Return [X, Y] of the center of cell containing provided text 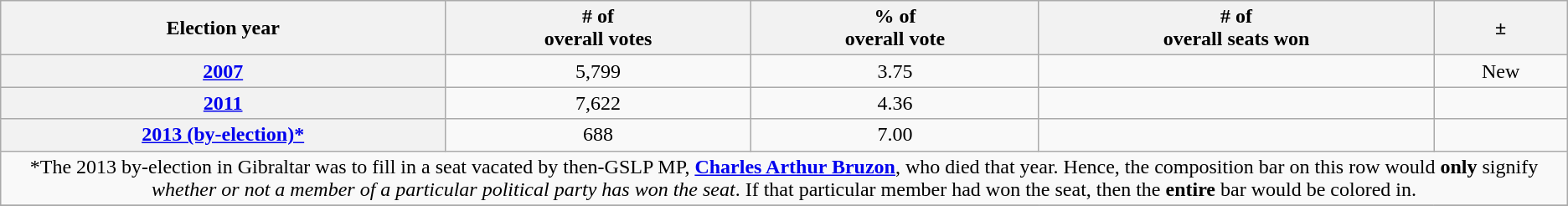
% ofoverall vote [895, 28]
2007 [223, 71]
New [1501, 71]
5,799 [598, 71]
7.00 [895, 135]
3.75 [895, 71]
# ofoverall seats won [1236, 28]
± [1501, 28]
688 [598, 135]
Election year [223, 28]
2013 (by-election)* [223, 135]
4.36 [895, 103]
# ofoverall votes [598, 28]
7,622 [598, 103]
2011 [223, 103]
